Output the [X, Y] coordinate of the center of the cell containing the given text.  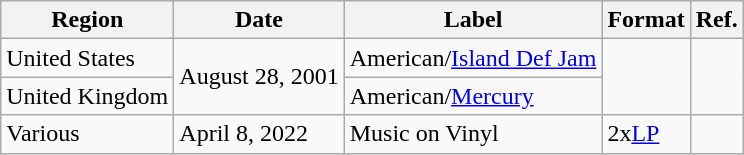
Various [88, 134]
2xLP [646, 134]
Music on Vinyl [473, 134]
Ref. [716, 20]
American/Island Def Jam [473, 58]
Format [646, 20]
United Kingdom [88, 96]
Label [473, 20]
April 8, 2022 [259, 134]
American/Mercury [473, 96]
United States [88, 58]
August 28, 2001 [259, 77]
Date [259, 20]
Region [88, 20]
